Search for the cell housing the specified text and yield its [X, Y] center coordinate. 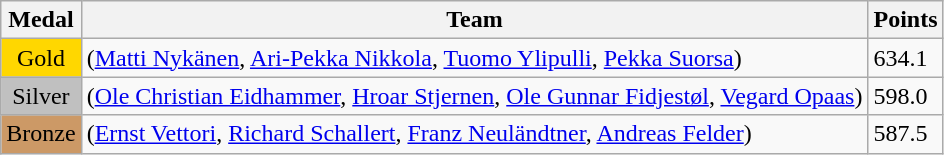
634.1 [906, 58]
587.5 [906, 134]
Gold [41, 58]
Points [906, 20]
Team [474, 20]
Medal [41, 20]
Silver [41, 96]
Bronze [41, 134]
(Ole Christian Eidhammer, Hroar Stjernen, Ole Gunnar Fidjestøl, Vegard Opaas) [474, 96]
(Ernst Vettori, Richard Schallert, Franz Neuländtner, Andreas Felder) [474, 134]
(Matti Nykänen, Ari-Pekka Nikkola, Tuomo Ylipulli, Pekka Suorsa) [474, 58]
598.0 [906, 96]
